Output the (X, Y) coordinate of the center of the cell containing the given text.  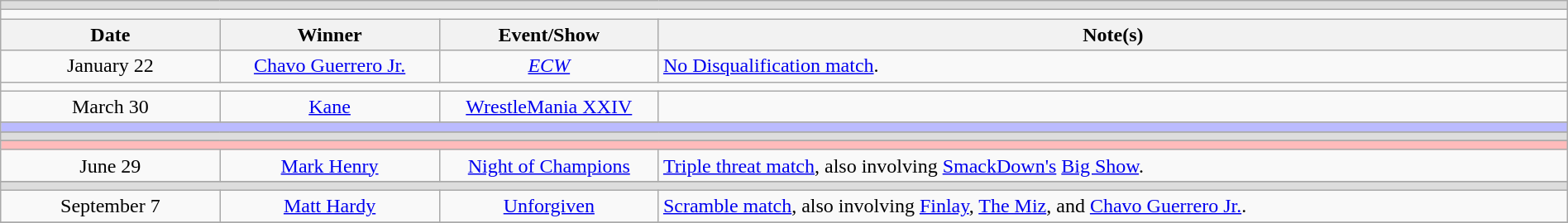
Event/Show (549, 35)
June 29 (111, 165)
Date (111, 35)
Chavo Guerrero Jr. (329, 66)
Kane (329, 107)
WrestleMania XXIV (549, 107)
Matt Hardy (329, 206)
September 7 (111, 206)
Night of Champions (549, 165)
Note(s) (1113, 35)
ECW (549, 66)
Unforgiven (549, 206)
March 30 (111, 107)
Mark Henry (329, 165)
Triple threat match, also involving SmackDown's Big Show. (1113, 165)
No Disqualification match. (1113, 66)
Winner (329, 35)
January 22 (111, 66)
Scramble match, also involving Finlay, The Miz, and Chavo Guerrero Jr.. (1113, 206)
